For the text-containing cell, return its midpoint in (X, Y) coordinate format. 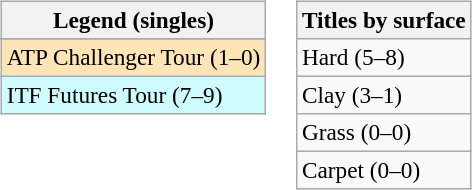
ATP Challenger Tour (1–0) (133, 57)
Hard (5–8) (384, 57)
Legend (singles) (133, 20)
Carpet (0–0) (384, 171)
Titles by surface (384, 20)
Grass (0–0) (384, 133)
ITF Futures Tour (7–9) (133, 95)
Clay (3–1) (384, 95)
